Detect which cell encompasses the target text, then output its (X, Y) center coordinate. 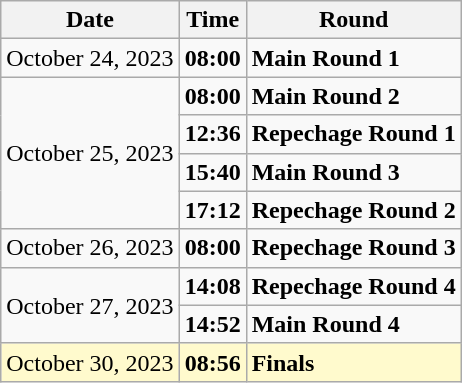
14:52 (212, 324)
Repechage Round 2 (354, 210)
08:56 (212, 362)
Round (354, 20)
October 25, 2023 (90, 153)
Main Round 4 (354, 324)
Main Round 1 (354, 58)
12:36 (212, 134)
October 27, 2023 (90, 305)
October 26, 2023 (90, 248)
Repechage Round 4 (354, 286)
Main Round 2 (354, 96)
October 24, 2023 (90, 58)
Repechage Round 1 (354, 134)
Finals (354, 362)
17:12 (212, 210)
Time (212, 20)
Repechage Round 3 (354, 248)
Date (90, 20)
October 30, 2023 (90, 362)
15:40 (212, 172)
Main Round 3 (354, 172)
14:08 (212, 286)
